Return the [X, Y] coordinate for the center point of the cell that contains the specified text.  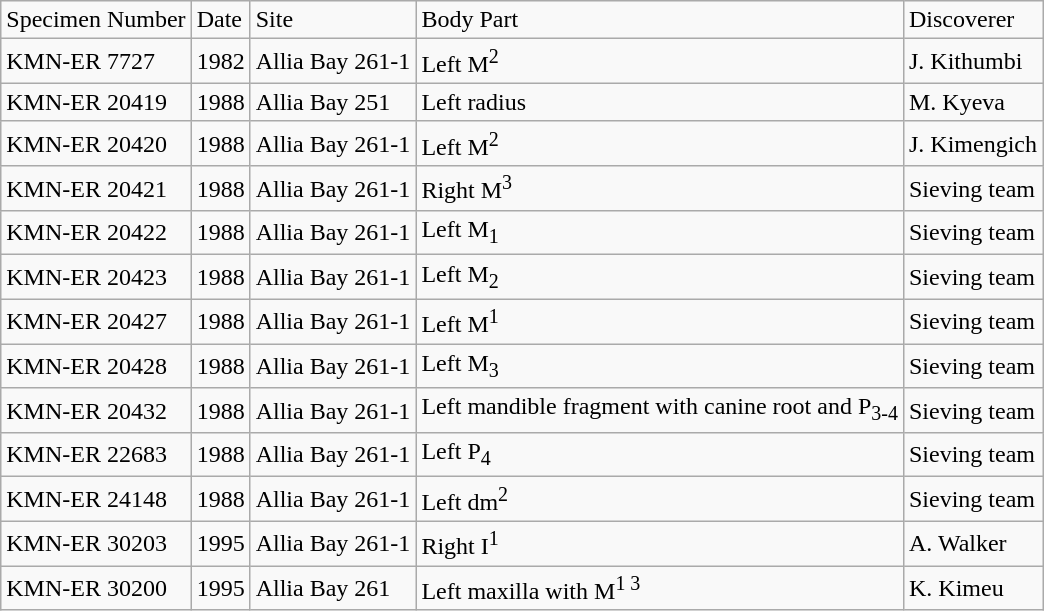
1982 [220, 62]
KMN-ER 20427 [96, 322]
Right I1 [660, 544]
KMN-ER 20421 [96, 188]
M. Kyeva [972, 102]
KMN-ER 20420 [96, 144]
Allia Bay 261 [333, 588]
KMN-ER 7727 [96, 62]
Body Part [660, 20]
A. Walker [972, 544]
Left maxilla with M1 3 [660, 588]
KMN-ER 20432 [96, 410]
Left M3 [660, 366]
KMN-ER 30200 [96, 588]
Left radius [660, 102]
Discoverer [972, 20]
KMN-ER 20419 [96, 102]
Left dm2 [660, 500]
J. Kithumbi [972, 62]
KMN-ER 30203 [96, 544]
J. Kimengich [972, 144]
KMN-ER 20422 [96, 233]
Site [333, 20]
Specimen Number [96, 20]
Allia Bay 251 [333, 102]
K. Kimeu [972, 588]
KMN-ER 22683 [96, 454]
Left mandible fragment with canine root and P3-4 [660, 410]
KMN-ER 24148 [96, 500]
Right M3 [660, 188]
Left P4 [660, 454]
KMN-ER 20428 [96, 366]
Date [220, 20]
KMN-ER 20423 [96, 277]
